Scan for the cell matching the given text and deliver its [X, Y] coordinate at center. 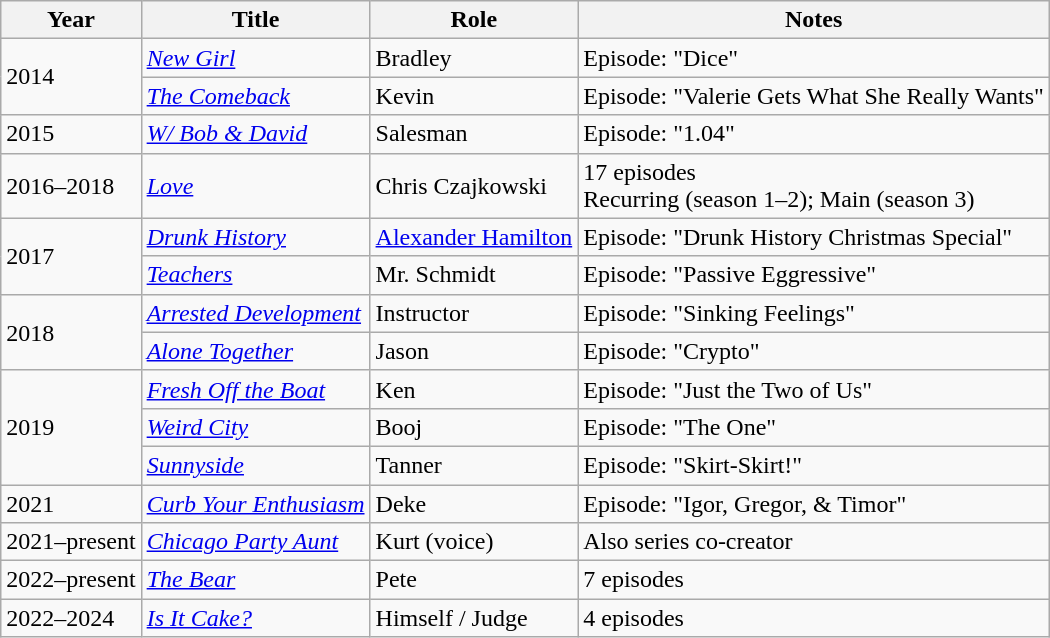
2018 [71, 332]
The Bear [256, 580]
Sunnyside [256, 465]
Arrested Development [256, 313]
Also series co-creator [814, 542]
Kurt (voice) [474, 542]
Kevin [474, 96]
Notes [814, 20]
Deke [474, 503]
2021 [71, 503]
Love [256, 186]
Chicago Party Aunt [256, 542]
17 episodesRecurring (season 1–2); Main (season 3) [814, 186]
2017 [71, 256]
Role [474, 20]
Instructor [474, 313]
2022–2024 [71, 618]
Episode: "The One" [814, 427]
Booj [474, 427]
Alexander Hamilton [474, 237]
Is It Cake? [256, 618]
Episode: "Just the Two of Us" [814, 389]
W/ Bob & David [256, 134]
Episode: "Passive Eggressive" [814, 275]
2019 [71, 427]
2015 [71, 134]
2014 [71, 77]
Himself / Judge [474, 618]
Episode: "Drunk History Christmas Special" [814, 237]
Salesman [474, 134]
Title [256, 20]
Episode: "1.04" [814, 134]
Episode: "Dice" [814, 58]
2021–present [71, 542]
Ken [474, 389]
Episode: "Valerie Gets What She Really Wants" [814, 96]
Episode: "Crypto" [814, 351]
Year [71, 20]
New Girl [256, 58]
Jason [474, 351]
Fresh Off the Boat [256, 389]
Episode: "Sinking Feelings" [814, 313]
Episode: "Igor, Gregor, & Timor" [814, 503]
Drunk History [256, 237]
Teachers [256, 275]
Episode: "Skirt-Skirt!" [814, 465]
Mr. Schmidt [474, 275]
2016–2018 [71, 186]
Pete [474, 580]
The Comeback [256, 96]
4 episodes [814, 618]
7 episodes [814, 580]
Alone Together [256, 351]
Tanner [474, 465]
Curb Your Enthusiasm [256, 503]
2022–present [71, 580]
Bradley [474, 58]
Chris Czajkowski [474, 186]
Weird City [256, 427]
